Capture the cell that displays the provided text and extract its [x, y] central coordinate. 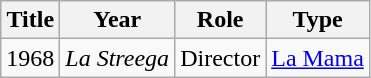
Year [118, 20]
Title [30, 20]
La Mama [318, 58]
1968 [30, 58]
Director [220, 58]
Type [318, 20]
La Streega [118, 58]
Role [220, 20]
